Return the (X, Y) coordinate for the center point of the cell that contains the specified text.  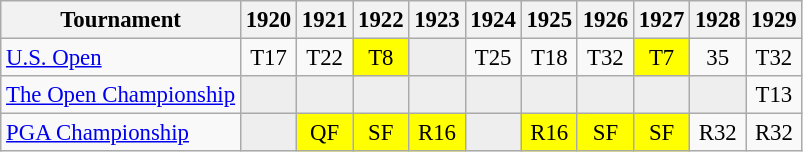
1928 (718, 20)
QF (325, 133)
1924 (493, 20)
35 (718, 58)
1925 (549, 20)
1926 (605, 20)
T18 (549, 58)
T7 (661, 58)
1920 (268, 20)
T22 (325, 58)
1921 (325, 20)
Tournament (121, 20)
1929 (774, 20)
1923 (437, 20)
T17 (268, 58)
U.S. Open (121, 58)
T25 (493, 58)
The Open Championship (121, 95)
T13 (774, 95)
T8 (381, 58)
1927 (661, 20)
1922 (381, 20)
PGA Championship (121, 133)
